Return the [X, Y] coordinate for the center point of the cell that contains the specified text.  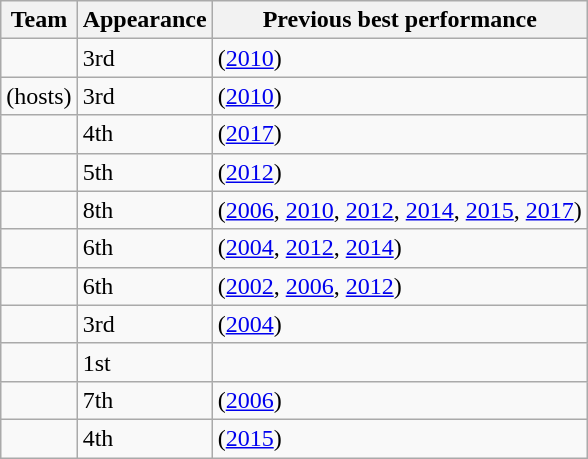
(2017) [400, 134]
(2006) [400, 400]
Appearance [144, 20]
(2004, 2012, 2014) [400, 248]
(2006, 2010, 2012, 2014, 2015, 2017) [400, 210]
Team [39, 20]
(hosts) [39, 96]
7th [144, 400]
1st [144, 362]
5th [144, 172]
(2004) [400, 324]
Previous best performance [400, 20]
(2015) [400, 438]
8th [144, 210]
(2012) [400, 172]
(2002, 2006, 2012) [400, 286]
